Return the [X, Y] coordinate for the center point of the cell that contains the specified text.  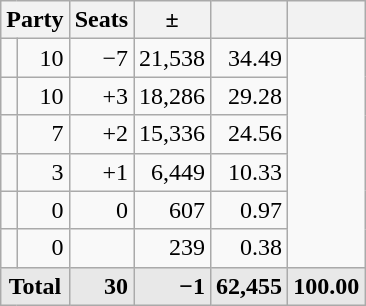
18,286 [172, 96]
15,336 [172, 134]
Total [35, 286]
21,538 [172, 58]
0.97 [250, 210]
−1 [172, 286]
Seats [101, 20]
7 [43, 134]
607 [172, 210]
62,455 [250, 286]
100.00 [326, 286]
3 [43, 172]
± [172, 20]
239 [172, 248]
34.49 [250, 58]
−7 [101, 58]
Party [35, 20]
29.28 [250, 96]
30 [101, 286]
+2 [101, 134]
6,449 [172, 172]
+1 [101, 172]
24.56 [250, 134]
10.33 [250, 172]
0.38 [250, 248]
+3 [101, 96]
